Pinpoint the cell where the given text exists, returning its [X, Y] midpoint coordinate. 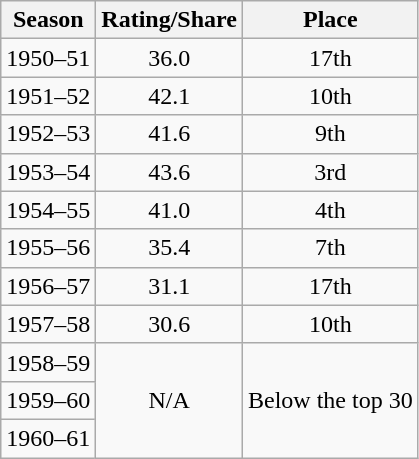
1958–59 [48, 362]
1957–58 [48, 324]
1951–52 [48, 96]
7th [330, 248]
Below the top 30 [330, 400]
Rating/Share [170, 20]
N/A [170, 400]
1956–57 [48, 286]
1960–61 [48, 438]
1952–53 [48, 134]
4th [330, 210]
Season [48, 20]
36.0 [170, 58]
42.1 [170, 96]
3rd [330, 172]
30.6 [170, 324]
41.6 [170, 134]
35.4 [170, 248]
1954–55 [48, 210]
1955–56 [48, 248]
31.1 [170, 286]
1959–60 [48, 400]
Place [330, 20]
41.0 [170, 210]
1950–51 [48, 58]
1953–54 [48, 172]
43.6 [170, 172]
9th [330, 134]
